Return the (X, Y) coordinate for the center point of the cell that contains the specified text.  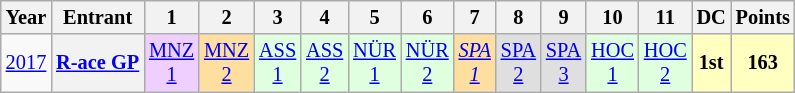
2 (226, 17)
MNZ1 (172, 63)
NÜR1 (374, 63)
10 (612, 17)
HOC1 (612, 63)
MNZ2 (226, 63)
9 (564, 17)
HOC2 (666, 63)
5 (374, 17)
Points (763, 17)
6 (428, 17)
1 (172, 17)
11 (666, 17)
Entrant (98, 17)
8 (518, 17)
SPA1 (475, 63)
NÜR2 (428, 63)
163 (763, 63)
ASS1 (278, 63)
2017 (26, 63)
1st (712, 63)
4 (324, 17)
R-ace GP (98, 63)
SPA2 (518, 63)
Year (26, 17)
3 (278, 17)
SPA3 (564, 63)
ASS2 (324, 63)
DC (712, 17)
7 (475, 17)
